Determine the (X, Y) coordinate at the center of the cell enclosing the given text.  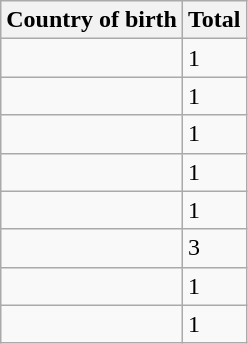
3 (214, 248)
Total (214, 20)
Country of birth (92, 20)
